From the cell containing the given text, extract its center point as (X, Y) coordinate. 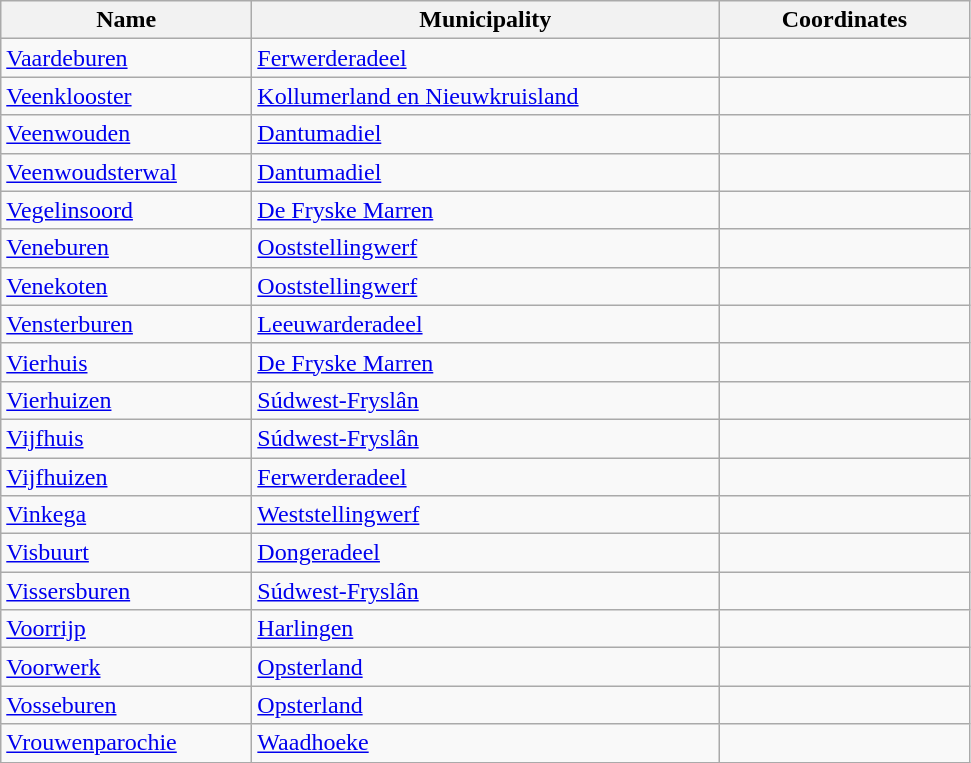
Vinkega (126, 515)
Vrouwenparochie (126, 743)
Voorrijp (126, 629)
Name (126, 20)
Veenwouden (126, 134)
Vissersburen (126, 591)
Vegelinsoord (126, 210)
Harlingen (486, 629)
Voorwerk (126, 667)
Weststellingwerf (486, 515)
Visbuurt (126, 553)
Kollumerland en Nieuwkruisland (486, 96)
Waadhoeke (486, 743)
Vosseburen (126, 705)
Veenklooster (126, 96)
Coordinates (844, 20)
Leeuwarderadeel (486, 324)
Vaardeburen (126, 58)
Vensterburen (126, 324)
Vierhuizen (126, 400)
Vijfhuizen (126, 477)
Veneburen (126, 248)
Vierhuis (126, 362)
Dongeradeel (486, 553)
Veenwoudsterwal (126, 172)
Venekoten (126, 286)
Vijfhuis (126, 438)
Municipality (486, 20)
